Output the (x, y) coordinate of the center of the cell containing the given text.  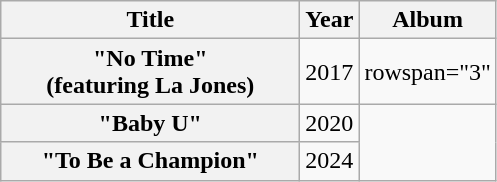
"To Be a Champion" (150, 161)
"No Time"(featuring La Jones) (150, 72)
2020 (330, 123)
2017 (330, 72)
"Baby U" (150, 123)
rowspan="3" (428, 72)
Title (150, 20)
Album (428, 20)
2024 (330, 161)
Year (330, 20)
